Scan for the cell matching the given text and deliver its [X, Y] coordinate at center. 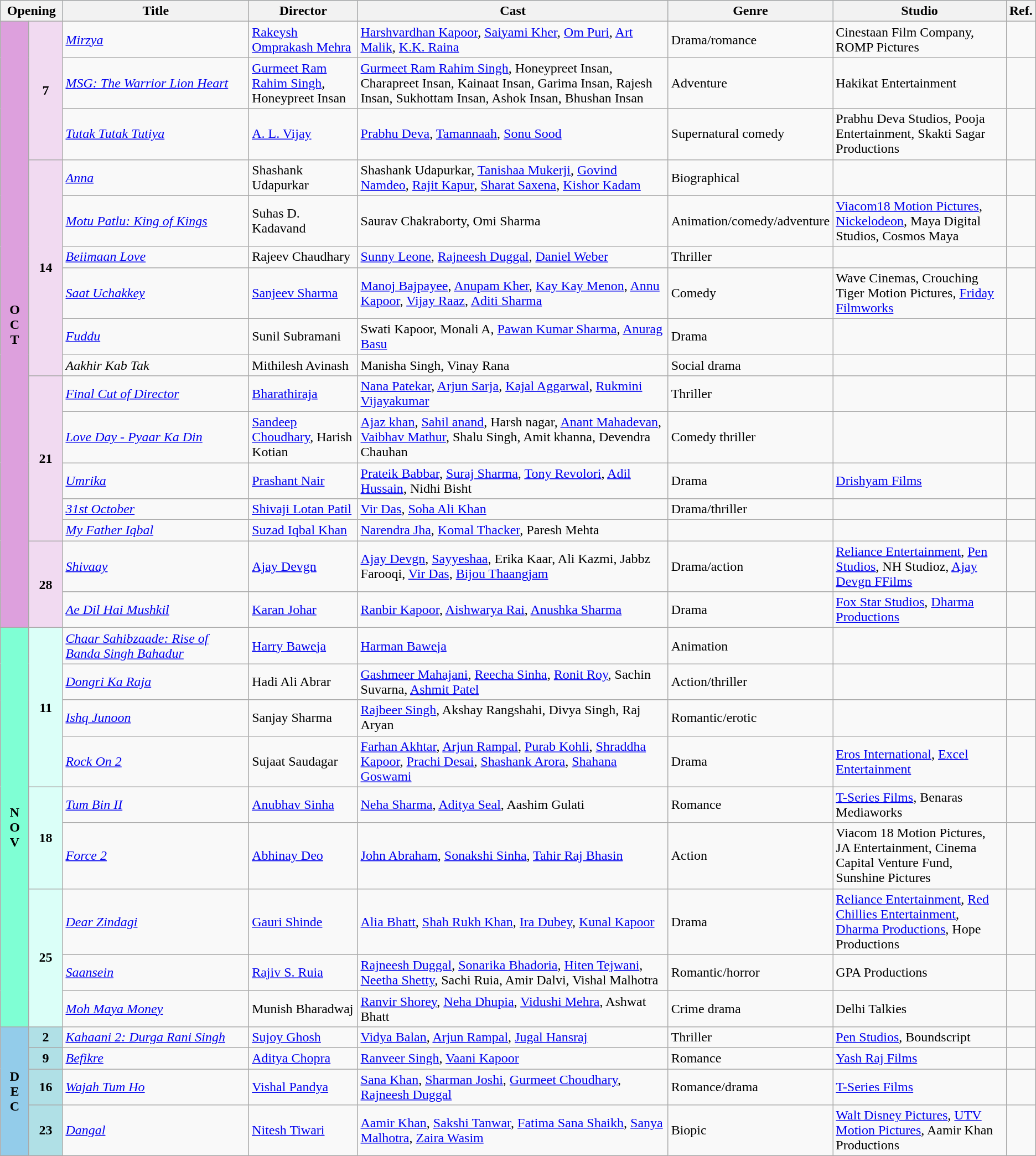
Munish Bharadwaj [303, 1009]
Ajay Devgn, Sayyeshaa, Erika Kaar, Ali Kazmi, Jabbz Farooqi, Vir Das, Bijou Thaangjam [512, 566]
Prabhu Deva Studios, Pooja Entertainment, Skakti Sagar Productions [920, 134]
Romantic/horror [750, 972]
Nana Patekar, Arjun Sarja, Kajal Aggarwal, Rukmini Vijayakumar [512, 393]
Cast [512, 11]
Hadi Ali Abrar [303, 682]
Rajeev Chaudhary [303, 257]
Chaar Sahibzaade: Rise of Banda Singh Bahadur [156, 646]
18 [45, 838]
Ref. [1021, 11]
28 [45, 585]
Swati Kapoor, Monali A, Pawan Kumar Sharma, Anurag Basu [512, 337]
Viacom 18 Motion Pictures, JA Entertainment, Cinema Capital Venture Fund, Sunshine Pictures [920, 856]
GPA Productions [920, 972]
Title [156, 11]
Vidya Balan, Arjun Rampal, Jugal Hansraj [512, 1037]
Saansein [156, 972]
T-Series Films, Benaras Mediaworks [920, 805]
Karan Johar [303, 610]
Dangal [156, 1131]
Rajneesh Duggal, Sonarika Bhadoria, Hiten Tejwani, Neetha Shetty, Sachi Ruia, Amir Dalvi, Vishal Malhotra [512, 972]
Animation/comedy/adventure [750, 221]
Shivaji Lotan Patil [303, 509]
Moh Maya Money [156, 1009]
Aditya Chopra [303, 1058]
Harman Baweja [512, 646]
Suhas D. Kadavand [303, 221]
Prabhu Deva, Tamannaah, Sonu Sood [512, 134]
Narendra Jha, Komal Thacker, Paresh Mehta [512, 530]
Shivaay [156, 566]
16 [45, 1086]
Hakikat Entertainment [920, 83]
Beiimaan Love [156, 257]
Shashank Udapurkar [303, 177]
Reliance Entertainment, Pen Studios, NH Studioz, Ajay Devgn FFilms [920, 566]
Eros International, Excel Entertainment [920, 761]
25 [45, 958]
Manisha Singh, Vinay Rana [512, 365]
Nitesh Tiwari [303, 1131]
Final Cut of Director [156, 393]
Sana Khan, Sharman Joshi, Gurmeet Choudhary, Rajneesh Duggal [512, 1086]
A. L. Vijay [303, 134]
DEC [14, 1091]
Drama/action [750, 566]
Wajah Tum Ho [156, 1086]
My Father Iqbal [156, 530]
31st October [156, 509]
Comedy [750, 293]
Prashant Nair [303, 481]
Farhan Akhtar, Arjun Rampal, Purab Kohli, Shraddha Kapoor, Prachi Desai, Shashank Arora, Shahana Goswami [512, 761]
Force 2 [156, 856]
Adventure [750, 83]
Harry Baweja [303, 646]
Biographical [750, 177]
Love Day - Pyaar Ka Din [156, 437]
Ranvir Shorey, Neha Dhupia, Vidushi Mehra, Ashwat Bhatt [512, 1009]
Anubhav Sinha [303, 805]
Anna [156, 177]
Fox Star Studios, Dharma Productions [920, 610]
Genre [750, 11]
Opening [32, 11]
Dongri Ka Raja [156, 682]
Ranveer Singh, Vaani Kapoor [512, 1058]
Sunil Subramani [303, 337]
Ranbir Kapoor, Aishwarya Rai, Anushka Sharma [512, 610]
Drama/romance [750, 40]
Ae Dil Hai Mushkil [156, 610]
Supernatural comedy [750, 134]
Mirzya [156, 40]
Alia Bhatt, Shah Rukh Khan, Ira Dubey, Kunal Kapoor [512, 921]
Walt Disney Pictures, UTV Motion Pictures, Aamir Khan Productions [920, 1131]
Shashank Udapurkar, Tanishaa Mukerji, Govind Namdeo, Rajit Kapur, Sharat Saxena, Kishor Kadam [512, 177]
Sunny Leone, Rajneesh Duggal, Daniel Weber [512, 257]
Kahaani 2: Durga Rani Singh [156, 1037]
Comedy thriller [750, 437]
Sujaat Saudagar [303, 761]
Harshvardhan Kapoor, Saiyami Kher, Om Puri, Art Malik, K.K. Raina [512, 40]
Dear Zindagi [156, 921]
Gurmeet Ram Rahim Singh, Honeypreet Insan, Charapreet Insan, Kainaat Insan, Garima Insan, Rajesh Insan, Sukhottam Insan, Ashok Insan, Bhushan Insan [512, 83]
Bharathiraja [303, 393]
21 [45, 458]
Mithilesh Avinash [303, 365]
Abhinay Deo [303, 856]
Motu Patlu: King of Kings [156, 221]
Delhi Talkies [920, 1009]
Rakeysh Omprakash Mehra [303, 40]
Befikre [156, 1058]
Gashmeer Mahajani, Reecha Sinha, Ronit Roy, Sachin Suvarna, Ashmit Patel [512, 682]
Gauri Shinde [303, 921]
John Abraham, Sonakshi Sinha, Tahir Raj Bhasin [512, 856]
Action/thriller [750, 682]
Romance/drama [750, 1086]
Biopic [750, 1131]
MSG: The Warrior Lion Heart [156, 83]
Vir Das, Soha Ali Khan [512, 509]
Studio [920, 11]
Rajbeer Singh, Akshay Rangshahi, Divya Singh, Raj Aryan [512, 718]
Suzad Iqbal Khan [303, 530]
Umrika [156, 481]
Saat Uchakkey [156, 293]
Wave Cinemas, Crouching Tiger Motion Pictures, Friday Filmworks [920, 293]
14 [45, 267]
9 [45, 1058]
Fuddu [156, 337]
Reliance Entertainment, Red Chillies Entertainment, Dharma Productions, Hope Productions [920, 921]
Social drama [750, 365]
Vishal Pandya [303, 1086]
Saurav Chakraborty, Omi Sharma [512, 221]
Rajiv S. Ruia [303, 972]
Ajaz khan, Sahil anand, Harsh nagar, Anant Mahadevan, Vaibhav Mathur, Shalu Singh, Amit khanna, Devendra Chauhan [512, 437]
Romantic/erotic [750, 718]
Drama/thriller [750, 509]
Viacom18 Motion Pictures, Nickelodeon, Maya Digital Studios, Cosmos Maya [920, 221]
Animation [750, 646]
Ishq Junoon [156, 718]
7 [45, 91]
Ajay Devgn [303, 566]
Aamir Khan, Sakshi Tanwar, Fatima Sana Shaikh, Sanya Malhotra, Zaira Wasim [512, 1131]
Neha Sharma, Aditya Seal, Aashim Gulati [512, 805]
Rock On 2 [156, 761]
Manoj Bajpayee, Anupam Kher, Kay Kay Menon, Annu Kapoor, Vijay Raaz, Aditi Sharma [512, 293]
Pen Studios, Boundscript [920, 1037]
Sanjeev Sharma [303, 293]
T-Series Films [920, 1086]
Prateik Babbar, Suraj Sharma, Tony Revolori, Adil Hussain, Nidhi Bisht [512, 481]
OCT [14, 324]
Cinestaan Film Company, ROMP Pictures [920, 40]
Aakhir Kab Tak [156, 365]
Sandeep Choudhary, Harish Kotian [303, 437]
Sujoy Ghosh [303, 1037]
Tum Bin II [156, 805]
23 [45, 1131]
Gurmeet Ram Rahim Singh, Honeypreet Insan [303, 83]
NOV [14, 827]
Drishyam Films [920, 481]
2 [45, 1037]
Director [303, 11]
Sanjay Sharma [303, 718]
Yash Raj Films [920, 1058]
Tutak Tutak Tutiya [156, 134]
Crime drama [750, 1009]
11 [45, 708]
Action [750, 856]
